Pinpoint the cell where the given text exists, returning its [X, Y] midpoint coordinate. 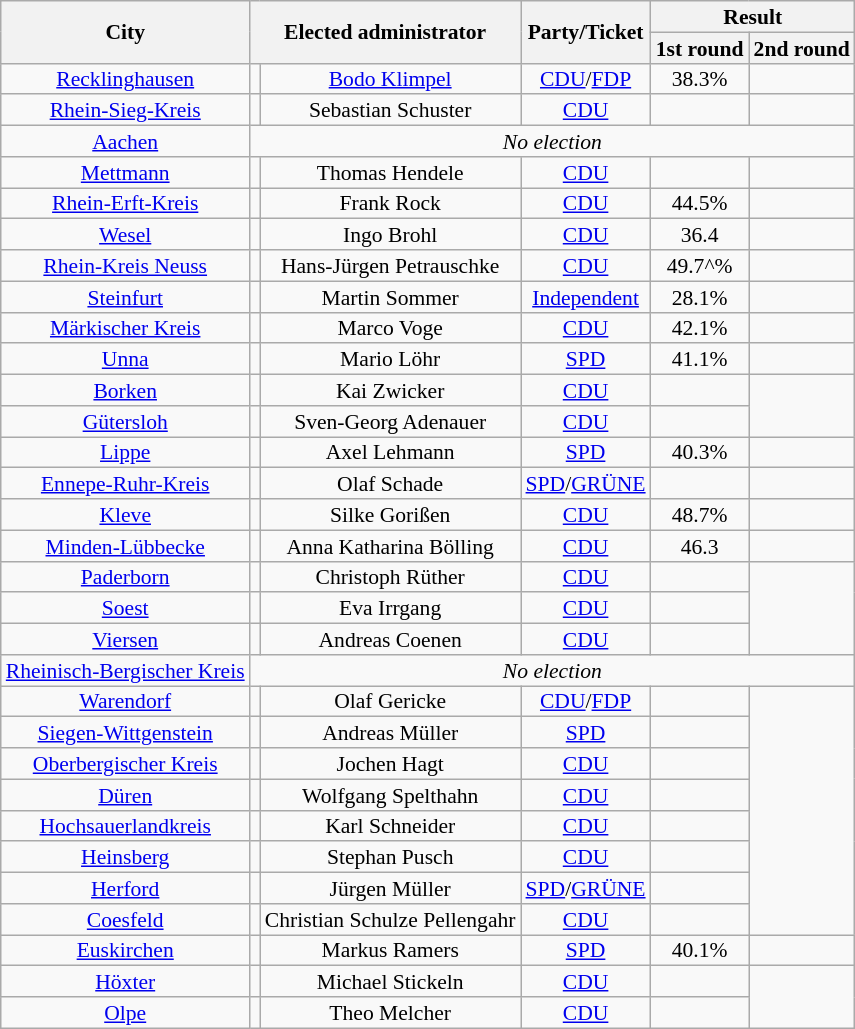
Düren [126, 794]
Axel Lehmann [390, 452]
Minden-Lübbecke [126, 546]
Recklinghausen [126, 78]
36.4 [700, 234]
46.3 [700, 546]
Thomas Hendele [390, 172]
Olaf Schade [390, 484]
Mario Löhr [390, 360]
Höxter [126, 982]
Sven-Georg Adenauer [390, 422]
Rhein-Erft-Kreis [126, 204]
Ingo Brohl [390, 234]
Viersen [126, 640]
Martin Sommer [390, 296]
Warendorf [126, 702]
Olaf Gericke [390, 702]
Aachen [126, 142]
Ennepe-Ruhr-Kreis [126, 484]
City [126, 32]
40.1% [700, 950]
Coesfeld [126, 920]
Oberbergischer Kreis [126, 764]
Independent [586, 296]
Christian Schulze Pellengahr [390, 920]
Frank Rock [390, 204]
Michael Stickeln [390, 982]
Hans-Jürgen Petrauschke [390, 266]
Theo Melcher [390, 1012]
Wolfgang Spelthahn [390, 794]
Jochen Hagt [390, 764]
49.7^% [700, 266]
Gütersloh [126, 422]
Andreas Coenen [390, 640]
2nd round [802, 48]
Paderborn [126, 576]
Kleve [126, 514]
Lippe [126, 452]
Hochsauerlandkreis [126, 826]
Markus Ramers [390, 950]
40.3% [700, 452]
38.3% [700, 78]
Silke Gorißen [390, 514]
Elected administrator [386, 32]
Sebastian Schuster [390, 110]
Siegen-Wittgenstein [126, 732]
Euskirchen [126, 950]
44.5% [700, 204]
Mettmann [126, 172]
Olpe [126, 1012]
Bodo Klimpel [390, 78]
41.1% [700, 360]
Result [753, 16]
Unna [126, 360]
Borken [126, 390]
Andreas Müller [390, 732]
Wesel [126, 234]
Märkischer Kreis [126, 328]
Karl Schneider [390, 826]
Steinfurt [126, 296]
Anna Katharina Bölling [390, 546]
Party/Ticket [586, 32]
Eva Irrgang [390, 608]
42.1% [700, 328]
Rhein-Kreis Neuss [126, 266]
Rheinisch-Bergischer Kreis [126, 670]
48.7% [700, 514]
Jürgen Müller [390, 888]
Soest [126, 608]
Rhein-Sieg-Kreis [126, 110]
Herford [126, 888]
Marco Voge [390, 328]
Heinsberg [126, 858]
1st round [700, 48]
28.1% [700, 296]
Christoph Rüther [390, 576]
Stephan Pusch [390, 858]
Kai Zwicker [390, 390]
